Provide the [x, y] coordinate of the cell's center where the given text is located.  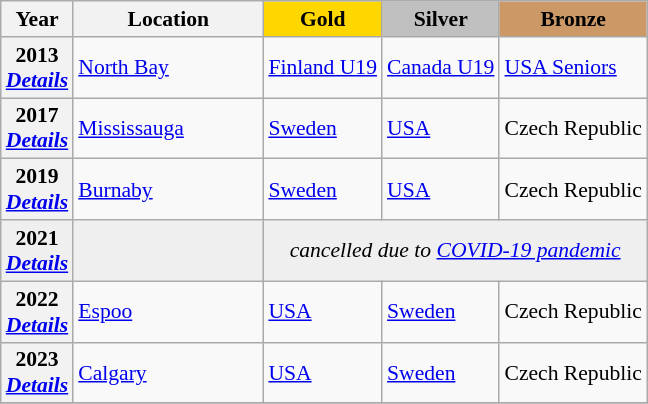
2023 Details [37, 372]
2013 Details [37, 68]
Bronze [572, 19]
Gold [322, 19]
cancelled due to COVID-19 pandemic [455, 250]
Mississauga [168, 128]
USA Seniors [572, 68]
Year [37, 19]
2017 Details [37, 128]
2019 Details [37, 190]
Burnaby [168, 190]
Calgary [168, 372]
2021 Details [37, 250]
North Bay [168, 68]
Finland U19 [322, 68]
Canada U19 [440, 68]
Silver [440, 19]
Espoo [168, 312]
2022 Details [37, 312]
Location [168, 19]
